Extract the (x, y) coordinate from the center of the cell holding the provided text.  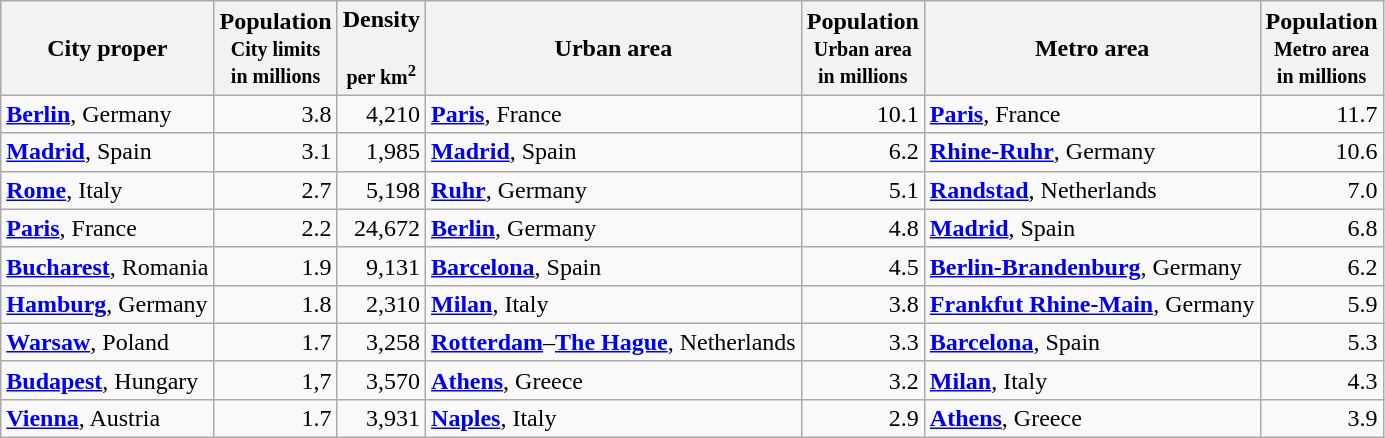
5.1 (862, 190)
3.2 (862, 380)
1,985 (381, 152)
Rotterdam–The Hague, Netherlands (614, 342)
10.6 (1322, 152)
5.3 (1322, 342)
24,672 (381, 228)
6.8 (1322, 228)
Ruhr, Germany (614, 190)
3.9 (1322, 418)
10.1 (862, 114)
5,198 (381, 190)
3,258 (381, 342)
Berlin-Brandenburg, Germany (1092, 266)
PopulationCity limitsin millions (276, 48)
3,931 (381, 418)
Budapest, Hungary (108, 380)
4.8 (862, 228)
PopulationMetro areain millions (1322, 48)
1.8 (276, 304)
2.9 (862, 418)
9,131 (381, 266)
Densityper km2 (381, 48)
Naples, Italy (614, 418)
4.5 (862, 266)
11.7 (1322, 114)
Urban area (614, 48)
Vienna, Austria (108, 418)
Rhine-Ruhr, Germany (1092, 152)
3,570 (381, 380)
Frankfut Rhine-Main, Germany (1092, 304)
2.2 (276, 228)
2.7 (276, 190)
5.9 (1322, 304)
4,210 (381, 114)
City proper (108, 48)
PopulationUrban areain millions (862, 48)
3.1 (276, 152)
Hamburg, Germany (108, 304)
Warsaw, Poland (108, 342)
Randstad, Netherlands (1092, 190)
7.0 (1322, 190)
1,7 (276, 380)
Metro area (1092, 48)
4.3 (1322, 380)
2,310 (381, 304)
Bucharest, Romania (108, 266)
1.9 (276, 266)
Rome, Italy (108, 190)
3.3 (862, 342)
